Output the [X, Y] coordinate of the center of the cell containing the given text.  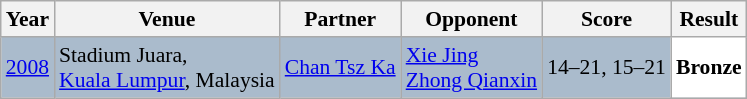
Opponent [472, 19]
14–21, 15–21 [606, 68]
Result [709, 19]
Chan Tsz Ka [340, 68]
Partner [340, 19]
Bronze [709, 68]
Venue [167, 19]
Stadium Juara,Kuala Lumpur, Malaysia [167, 68]
Year [28, 19]
Xie Jing Zhong Qianxin [472, 68]
Score [606, 19]
2008 [28, 68]
